Determine the (x, y) coordinate at the center of the cell enclosing the given text.  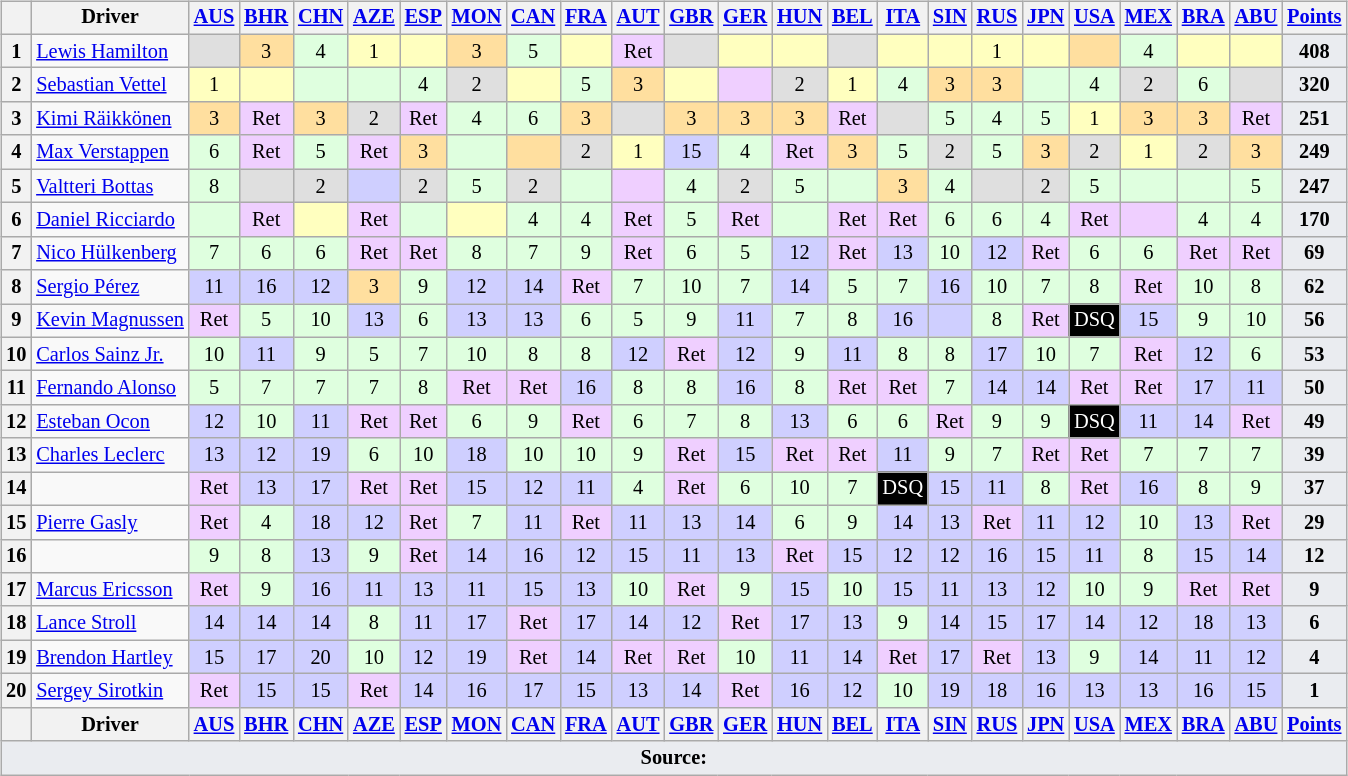
Pierre Gasly (110, 522)
249 (1314, 152)
Fernando Alonso (110, 388)
Max Verstappen (110, 152)
Kevin Magnussen (110, 321)
Sergey Sirotkin (110, 691)
Nico Hülkenberg (110, 253)
62 (1314, 287)
Valtteri Bottas (110, 186)
Daniel Ricciardo (110, 220)
Marcus Ericsson (110, 590)
408 (1314, 51)
Charles Leclerc (110, 455)
251 (1314, 119)
Brendon Hartley (110, 657)
56 (1314, 321)
320 (1314, 85)
Carlos Sainz Jr. (110, 354)
Sergio Pérez (110, 287)
53 (1314, 354)
Lance Stroll (110, 623)
29 (1314, 522)
69 (1314, 253)
49 (1314, 422)
Lewis Hamilton (110, 51)
50 (1314, 388)
Sebastian Vettel (110, 85)
39 (1314, 455)
170 (1314, 220)
37 (1314, 489)
Kimi Räikkönen (110, 119)
Source: (674, 758)
247 (1314, 186)
Esteban Ocon (110, 422)
